Scan for the cell matching the given text and deliver its (X, Y) coordinate at center. 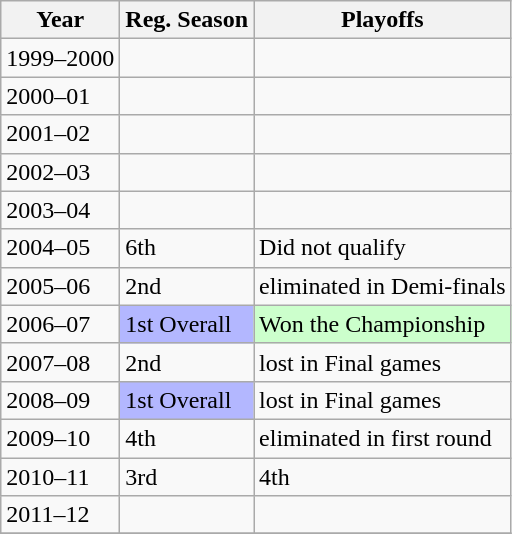
6th (187, 248)
3rd (187, 477)
eliminated in first round (383, 438)
2006–07 (60, 324)
Year (60, 20)
1999–2000 (60, 58)
Playoffs (383, 20)
2010–11 (60, 477)
eliminated in Demi-finals (383, 286)
2008–09 (60, 400)
2011–12 (60, 515)
2003–04 (60, 210)
2007–08 (60, 362)
2005–06 (60, 286)
2002–03 (60, 172)
2009–10 (60, 438)
Won the Championship (383, 324)
2004–05 (60, 248)
2001–02 (60, 134)
Reg. Season (187, 20)
Did not qualify (383, 248)
2000–01 (60, 96)
